For the text-containing cell, return its midpoint in (X, Y) coordinate format. 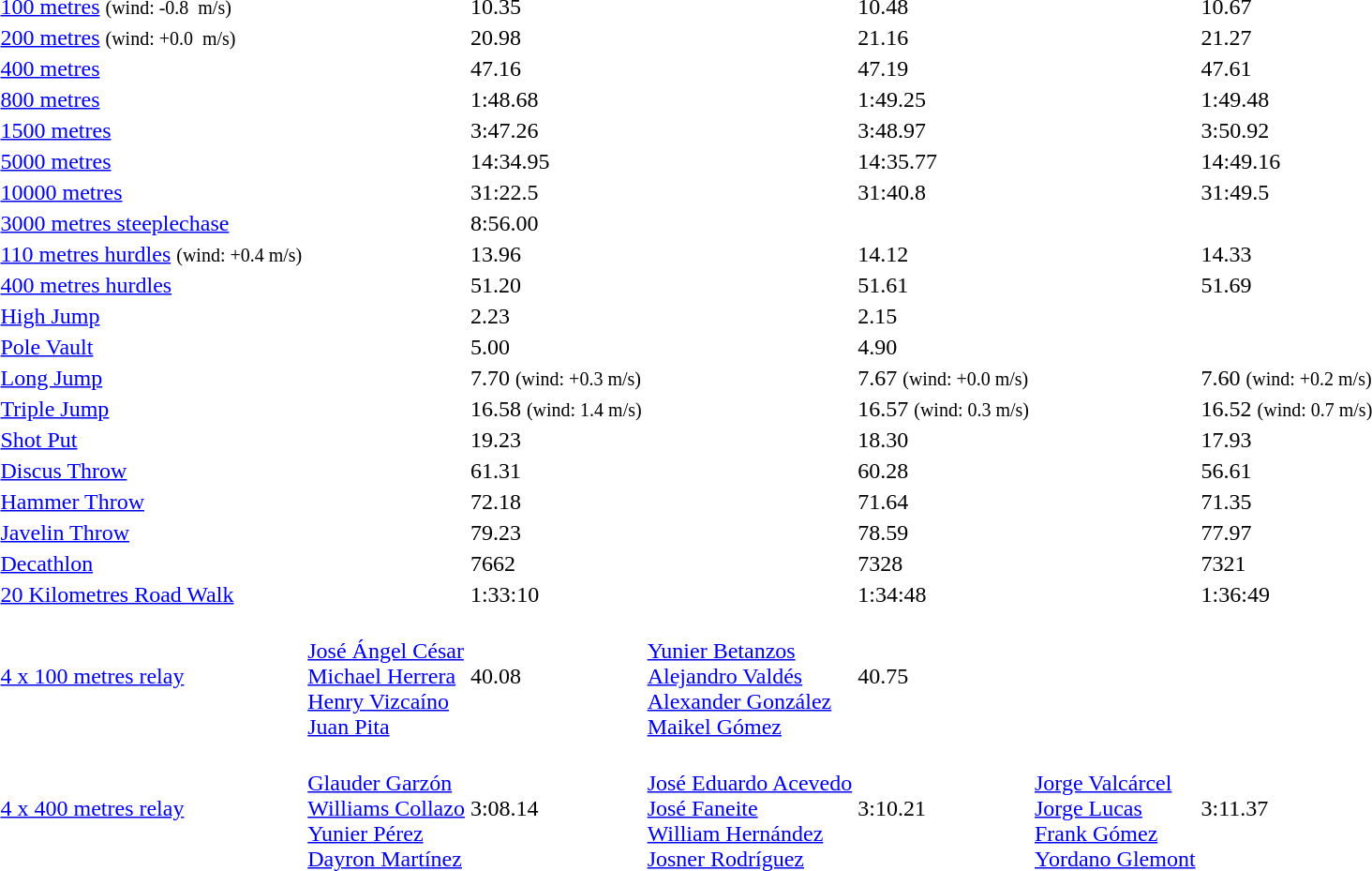
19.23 (556, 440)
José Ángel César Michael Herrera Henry Vizcaíno Juan Pita (386, 676)
60.28 (944, 471)
Yunier Betanzos Alejandro Valdés Alexander González Maikel Gómez (750, 676)
78.59 (944, 533)
40.75 (944, 676)
61.31 (556, 471)
14.12 (944, 254)
3:48.97 (944, 130)
7.70 (wind: +0.3 m/s) (556, 378)
1:49.25 (944, 99)
21.16 (944, 38)
13.96 (556, 254)
72.18 (556, 502)
1:33:10 (556, 594)
71.64 (944, 502)
5.00 (556, 347)
1:34:48 (944, 594)
18.30 (944, 440)
31:22.5 (556, 192)
47.19 (944, 68)
2.23 (556, 316)
4.90 (944, 347)
3:47.26 (556, 130)
14:34.95 (556, 161)
14:35.77 (944, 161)
7328 (944, 563)
20.98 (556, 38)
8:56.00 (556, 223)
2.15 (944, 316)
79.23 (556, 533)
7662 (556, 563)
16.57 (wind: 0.3 m/s) (944, 409)
51.20 (556, 285)
51.61 (944, 285)
47.16 (556, 68)
1:48.68 (556, 99)
31:40.8 (944, 192)
7.67 (wind: +0.0 m/s) (944, 378)
40.08 (556, 676)
16.58 (wind: 1.4 m/s) (556, 409)
